Search for the cell housing the specified text and yield its [x, y] center coordinate. 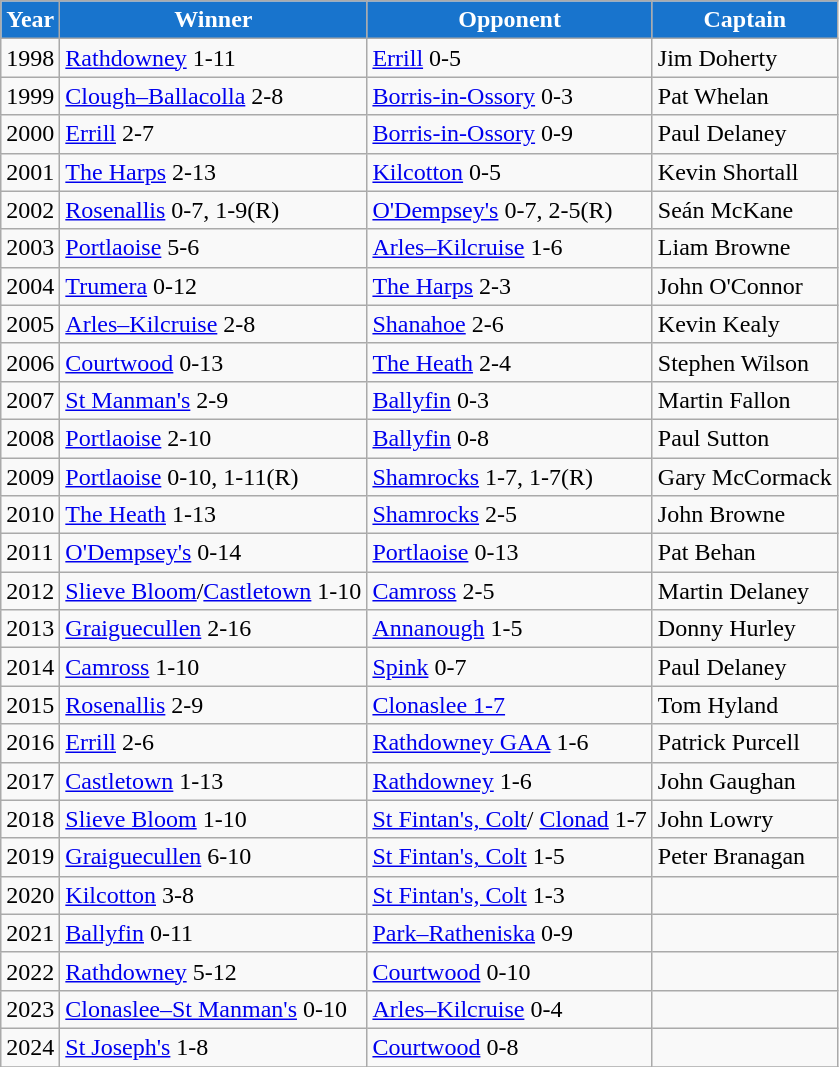
Martin Delaney [744, 591]
2006 [30, 362]
Camross 1-10 [214, 667]
Rathdowney 1-11 [214, 58]
Courtwood 0-13 [214, 362]
Gary McCormack [744, 477]
Annanough 1-5 [510, 629]
2017 [30, 781]
Winner [214, 20]
Shamrocks 2-5 [510, 515]
Kevin Shortall [744, 172]
St Fintan's, Colt/ Clonad 1-7 [510, 819]
Ballyfin 0-11 [214, 933]
2015 [30, 705]
Tom Hyland [744, 705]
Donny Hurley [744, 629]
John Browne [744, 515]
Rosenallis 2-9 [214, 705]
Martin Fallon [744, 400]
2020 [30, 895]
2002 [30, 210]
Kevin Kealy [744, 324]
O'Dempsey's 0-14 [214, 553]
2019 [30, 857]
Errill 2-7 [214, 134]
Paul Sutton [744, 438]
Park–Ratheniska 0-9 [510, 933]
Shamrocks 1-7, 1-7(R) [510, 477]
The Harps 2-3 [510, 286]
Errill 0-5 [510, 58]
2008 [30, 438]
2000 [30, 134]
Borris-in-Ossory 0-3 [510, 96]
2023 [30, 1009]
Stephen Wilson [744, 362]
2018 [30, 819]
Clonaslee 1-7 [510, 705]
2004 [30, 286]
John O'Connor [744, 286]
Patrick Purcell [744, 743]
Arles–Kilcruise 1-6 [510, 248]
Ballyfin 0-3 [510, 400]
Seán McKane [744, 210]
John Gaughan [744, 781]
Pat Whelan [744, 96]
Camross 2-5 [510, 591]
1999 [30, 96]
St Fintan's, Colt 1-3 [510, 895]
2005 [30, 324]
2021 [30, 933]
2011 [30, 553]
Portlaoise 5-6 [214, 248]
Rathdowney 5-12 [214, 971]
Year [30, 20]
2022 [30, 971]
2013 [30, 629]
Graiguecullen 2-16 [214, 629]
Liam Browne [744, 248]
Courtwood 0-8 [510, 1047]
2012 [30, 591]
Errill 2-6 [214, 743]
Rosenallis 0-7, 1-9(R) [214, 210]
1998 [30, 58]
St Joseph's 1-8 [214, 1047]
O'Dempsey's 0-7, 2-5(R) [510, 210]
The Heath 1-13 [214, 515]
Shanahoe 2-6 [510, 324]
Opponent [510, 20]
Portlaoise 0-13 [510, 553]
The Heath 2-4 [510, 362]
Slieve Bloom 1-10 [214, 819]
Kilcotton 0-5 [510, 172]
Clough–Ballacolla 2-8 [214, 96]
Kilcotton 3-8 [214, 895]
2010 [30, 515]
2024 [30, 1047]
Arles–Kilcruise 0-4 [510, 1009]
The Harps 2-13 [214, 172]
Slieve Bloom/Castletown 1-10 [214, 591]
Clonaslee–St Manman's 0-10 [214, 1009]
Trumera 0-12 [214, 286]
Spink 0-7 [510, 667]
Portlaoise 2-10 [214, 438]
2016 [30, 743]
2001 [30, 172]
St Fintan's, Colt 1-5 [510, 857]
Peter Branagan [744, 857]
Portlaoise 0-10, 1-11(R) [214, 477]
St Manman's 2-9 [214, 400]
2003 [30, 248]
John Lowry [744, 819]
Borris-in-Ossory 0-9 [510, 134]
2014 [30, 667]
2009 [30, 477]
Courtwood 0-10 [510, 971]
2007 [30, 400]
Rathdowney 1-6 [510, 781]
Pat Behan [744, 553]
Arles–Kilcruise 2-8 [214, 324]
Rathdowney GAA 1-6 [510, 743]
Castletown 1-13 [214, 781]
Ballyfin 0-8 [510, 438]
Jim Doherty [744, 58]
Captain [744, 20]
Graiguecullen 6-10 [214, 857]
